Search for the cell housing the specified text and yield its (x, y) center coordinate. 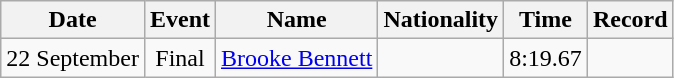
8:19.67 (546, 58)
Nationality (441, 20)
Brooke Bennett (297, 58)
Final (180, 58)
Record (630, 20)
Date (73, 20)
Time (546, 20)
Event (180, 20)
22 September (73, 58)
Name (297, 20)
